Return the [X, Y] coordinate for the center point of the cell that contains the specified text.  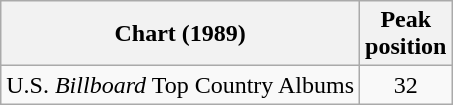
Peakposition [406, 34]
Chart (1989) [180, 34]
U.S. Billboard Top Country Albums [180, 85]
32 [406, 85]
